Output the [x, y] coordinate of the center of the cell containing the given text.  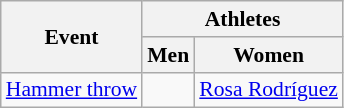
Men [168, 55]
Hammer throw [72, 90]
Athletes [242, 19]
Rosa Rodríguez [268, 90]
Event [72, 36]
Women [268, 55]
